Capture the cell that displays the provided text and extract its [x, y] central coordinate. 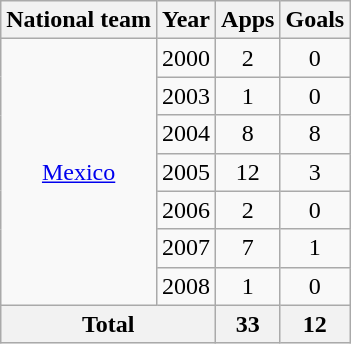
Goals [315, 20]
Apps [248, 20]
7 [248, 248]
2008 [186, 286]
2004 [186, 134]
33 [248, 324]
National team [79, 20]
2006 [186, 210]
Year [186, 20]
Mexico [79, 172]
Total [108, 324]
2005 [186, 172]
3 [315, 172]
2000 [186, 58]
2003 [186, 96]
2007 [186, 248]
